Determine the [x, y] coordinate at the center of the cell enclosing the given text.  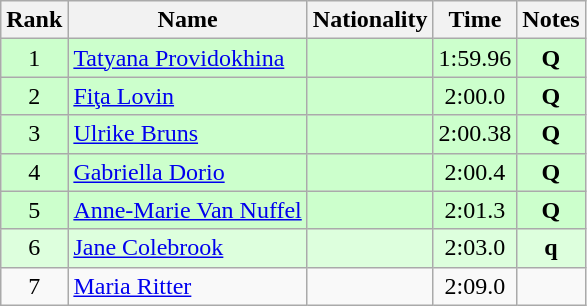
Name [188, 20]
Tatyana Providokhina [188, 58]
Gabriella Dorio [188, 172]
Rank [34, 20]
2:00.4 [475, 172]
2:09.0 [475, 286]
3 [34, 134]
1:59.96 [475, 58]
Ulrike Bruns [188, 134]
2:01.3 [475, 210]
5 [34, 210]
Anne-Marie Van Nuffel [188, 210]
4 [34, 172]
Time [475, 20]
Notes [551, 20]
2 [34, 96]
1 [34, 58]
Nationality [370, 20]
Maria Ritter [188, 286]
2:00.0 [475, 96]
Fiţa Lovin [188, 96]
2:00.38 [475, 134]
2:03.0 [475, 248]
7 [34, 286]
q [551, 248]
6 [34, 248]
Jane Colebrook [188, 248]
